Return (x, y) of the center of cell containing provided text 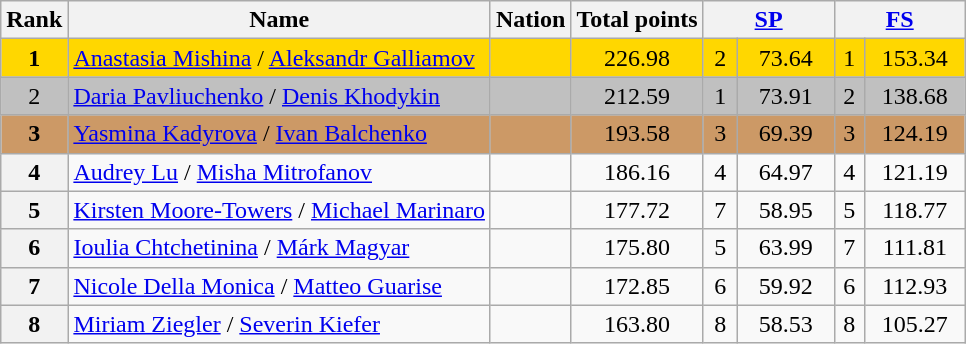
Name (280, 20)
118.77 (914, 210)
177.72 (637, 210)
Daria Pavliuchenko / Denis Khodykin (280, 96)
Kirsten Moore-Towers / Michael Marinaro (280, 210)
186.16 (637, 172)
59.92 (786, 286)
226.98 (637, 58)
105.27 (914, 324)
Yasmina Kadyrova / Ivan Balchenko (280, 134)
138.68 (914, 96)
63.99 (786, 248)
121.19 (914, 172)
Rank (34, 20)
153.34 (914, 58)
Total points (637, 20)
175.80 (637, 248)
124.19 (914, 134)
58.53 (786, 324)
58.95 (786, 210)
Miriam Ziegler / Severin Kiefer (280, 324)
SP (768, 20)
Nicole Della Monica / Matteo Guarise (280, 286)
212.59 (637, 96)
112.93 (914, 286)
Ioulia Chtchetinina / Márk Magyar (280, 248)
163.80 (637, 324)
73.91 (786, 96)
111.81 (914, 248)
193.58 (637, 134)
FS (900, 20)
69.39 (786, 134)
73.64 (786, 58)
Nation (530, 20)
Audrey Lu / Misha Mitrofanov (280, 172)
64.97 (786, 172)
Anastasia Mishina / Aleksandr Galliamov (280, 58)
172.85 (637, 286)
